Pinpoint the cell where the given text exists, returning its (x, y) midpoint coordinate. 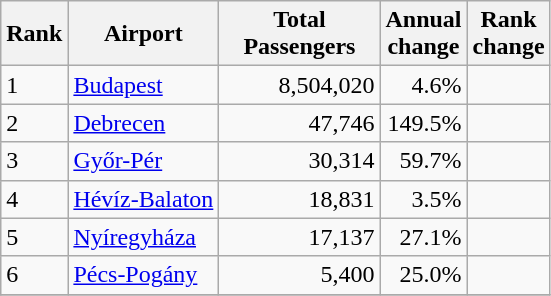
1 (34, 85)
2 (34, 123)
8,504,020 (300, 85)
30,314 (300, 161)
Pécs-Pogány (144, 275)
Annualchange (424, 34)
Győr-Pér (144, 161)
3 (34, 161)
Rank (34, 34)
4.6% (424, 85)
Budapest (144, 85)
Airport (144, 34)
59.7% (424, 161)
3.5% (424, 199)
25.0% (424, 275)
149.5% (424, 123)
18,831 (300, 199)
6 (34, 275)
TotalPassengers (300, 34)
4 (34, 199)
Hévíz-Balaton (144, 199)
5 (34, 237)
5,400 (300, 275)
Rankchange (508, 34)
Debrecen (144, 123)
47,746 (300, 123)
27.1% (424, 237)
17,137 (300, 237)
Nyíregyháza (144, 237)
